Locate the cell with the specified text and output its [X, Y] center coordinate. 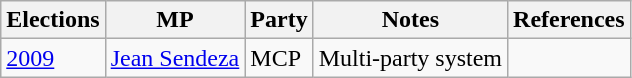
Notes [410, 20]
Elections [53, 20]
Party [279, 20]
Multi-party system [410, 58]
2009 [53, 58]
MCP [279, 58]
Jean Sendeza [175, 58]
MP [175, 20]
References [570, 20]
